Output the (x, y) coordinate of the center of the cell containing the given text.  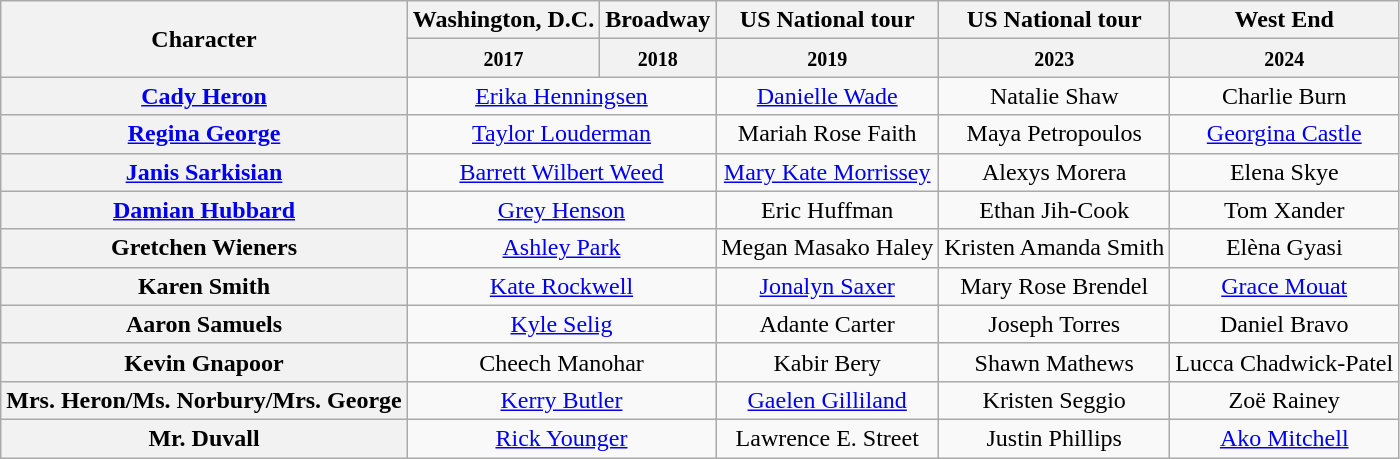
Kyle Selig (561, 324)
Tom Xander (1284, 210)
Rick Younger (561, 438)
Mr. Duvall (204, 438)
Kristen Amanda Smith (1054, 248)
Charlie Burn (1284, 96)
Elena Skye (1284, 172)
Cheech Manohar (561, 362)
Broadway (658, 20)
Danielle Wade (828, 96)
Jonalyn Saxer (828, 286)
Daniel Bravo (1284, 324)
2019 (828, 58)
Taylor Louderman (561, 134)
Kerry Butler (561, 400)
Ashley Park (561, 248)
Barrett Wilbert Weed (561, 172)
Aaron Samuels (204, 324)
2018 (658, 58)
Kevin Gnapoor (204, 362)
Washington, D.C. (503, 20)
Justin Phillips (1054, 438)
Mary Kate Morrissey (828, 172)
Mrs. Heron/Ms. Norbury/Mrs. George (204, 400)
Kristen Seggio (1054, 400)
Damian Hubbard (204, 210)
Megan Masako Haley (828, 248)
Eric Huffman (828, 210)
Grey Henson (561, 210)
2023 (1054, 58)
Gretchen Wieners (204, 248)
Ako Mitchell (1284, 438)
Shawn Mathews (1054, 362)
Lucca Chadwick-Patel (1284, 362)
Lawrence E. Street (828, 438)
Zoë Rainey (1284, 400)
2017 (503, 58)
Mariah Rose Faith (828, 134)
Alexys Morera (1054, 172)
Mary Rose Brendel (1054, 286)
Adante Carter (828, 324)
Georgina Castle (1284, 134)
Kate Rockwell (561, 286)
Maya Petropoulos (1054, 134)
Regina George (204, 134)
Natalie Shaw (1054, 96)
Gaelen Gilliland (828, 400)
Elèna Gyasi (1284, 248)
Grace Mouat (1284, 286)
Joseph Torres (1054, 324)
Karen Smith (204, 286)
Erika Henningsen (561, 96)
Kabir Bery (828, 362)
Cady Heron (204, 96)
2024 (1284, 58)
Ethan Jih-Cook (1054, 210)
West End (1284, 20)
Character (204, 39)
Janis Sarkisian (204, 172)
